For the text-containing cell, return its midpoint in [X, Y] coordinate format. 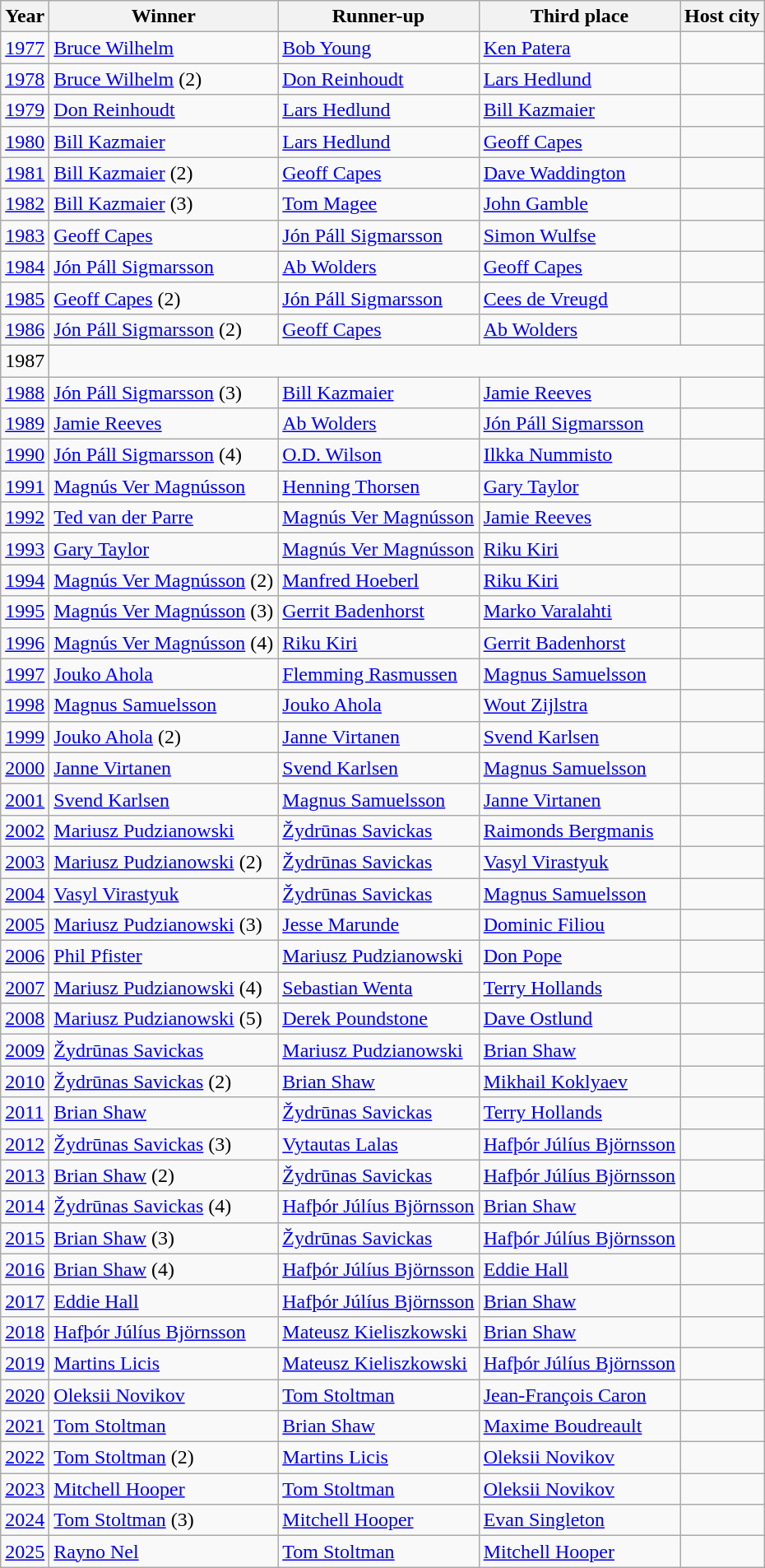
Winner [164, 16]
1991 [25, 486]
Vytautas Lalas [378, 1144]
Magnús Ver Magnússon (2) [164, 580]
Phil Pfister [164, 956]
Ken Patera [579, 48]
1996 [25, 643]
Jean-François Caron [579, 1395]
1983 [25, 235]
1979 [25, 110]
2008 [25, 1019]
2020 [25, 1395]
Don Pope [579, 956]
Cees de Vreugd [579, 298]
2010 [25, 1082]
2000 [25, 768]
Bill Kazmaier (2) [164, 173]
Bruce Wilhelm (2) [164, 79]
Brian Shaw (3) [164, 1238]
1994 [25, 580]
2014 [25, 1207]
Geoff Capes (2) [164, 298]
1987 [25, 361]
1995 [25, 612]
2009 [25, 1050]
Jouko Ahola (2) [164, 737]
2006 [25, 956]
1984 [25, 267]
2001 [25, 799]
Runner-up [378, 16]
Jón Páll Sigmarsson (2) [164, 329]
Evan Singleton [579, 1520]
Ted van der Parre [164, 518]
Tom Magee [378, 204]
Manfred Hoeberl [378, 580]
2004 [25, 893]
Mariusz Pudzianowski (5) [164, 1019]
Magnús Ver Magnússon (4) [164, 643]
2013 [25, 1175]
2017 [25, 1300]
1986 [25, 329]
2002 [25, 831]
Year [25, 16]
Žydrūnas Savickas (2) [164, 1082]
1990 [25, 455]
Wout Zijlstra [579, 705]
1989 [25, 424]
Mariusz Pudzianowski (4) [164, 988]
2018 [25, 1332]
2025 [25, 1552]
2003 [25, 862]
1980 [25, 142]
Mariusz Pudzianowski (3) [164, 925]
1999 [25, 737]
1988 [25, 393]
Žydrūnas Savickas (4) [164, 1207]
Tom Stoltman (2) [164, 1458]
O.D. Wilson [378, 455]
Henning Thorsen [378, 486]
Derek Poundstone [378, 1019]
1981 [25, 173]
Simon Wulfse [579, 235]
Raimonds Bergmanis [579, 831]
Marko Varalahti [579, 612]
2022 [25, 1458]
2007 [25, 988]
1978 [25, 79]
Host city [722, 16]
2021 [25, 1426]
Ilkka Nummisto [579, 455]
Dave Ostlund [579, 1019]
Jón Páll Sigmarsson (4) [164, 455]
Jesse Marunde [378, 925]
Bill Kazmaier (3) [164, 204]
Third place [579, 16]
Dominic Filiou [579, 925]
Rayno Nel [164, 1552]
Mariusz Pudzianowski (2) [164, 862]
2011 [25, 1113]
1985 [25, 298]
2015 [25, 1238]
2023 [25, 1489]
Dave Waddington [579, 173]
2012 [25, 1144]
Flemming Rasmussen [378, 674]
Brian Shaw (4) [164, 1269]
2019 [25, 1363]
1998 [25, 705]
1977 [25, 48]
John Gamble [579, 204]
1997 [25, 674]
1982 [25, 204]
1993 [25, 549]
Maxime Boudreault [579, 1426]
Mikhail Koklyaev [579, 1082]
2016 [25, 1269]
Magnús Ver Magnússon (3) [164, 612]
1992 [25, 518]
Jón Páll Sigmarsson (3) [164, 393]
Tom Stoltman (3) [164, 1520]
Sebastian Wenta [378, 988]
2024 [25, 1520]
Žydrūnas Savickas (3) [164, 1144]
Brian Shaw (2) [164, 1175]
Bob Young [378, 48]
Bruce Wilhelm [164, 48]
2005 [25, 925]
